For the text-containing cell, return its midpoint in [x, y] coordinate format. 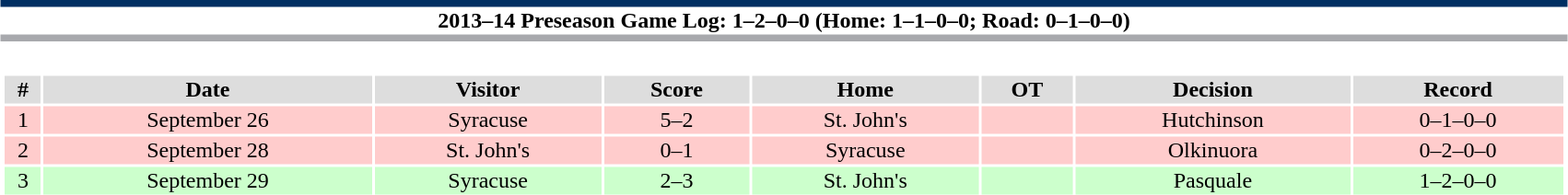
1–2–0–0 [1457, 181]
Record [1457, 89]
Pasquale [1212, 181]
OT [1028, 89]
1 [22, 120]
5–2 [676, 120]
Olkinuora [1212, 150]
Visitor [488, 89]
September 29 [208, 181]
Decision [1212, 89]
September 26 [208, 120]
Home [866, 89]
0–2–0–0 [1457, 150]
2 [22, 150]
Score [676, 89]
September 28 [208, 150]
Date [208, 89]
Hutchinson [1212, 120]
2–3 [676, 181]
0–1 [676, 150]
0–1–0–0 [1457, 120]
3 [22, 181]
# [22, 89]
2013–14 Preseason Game Log: 1–2–0–0 (Home: 1–1–0–0; Road: 0–1–0–0) [784, 20]
